Capture the cell that displays the provided text and extract its [x, y] central coordinate. 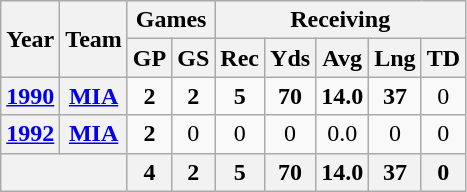
Receiving [340, 20]
Team [94, 39]
Avg [342, 58]
Rec [240, 58]
Year [30, 39]
4 [149, 172]
1990 [30, 96]
Yds [290, 58]
Games [170, 20]
Lng [395, 58]
GS [194, 58]
GP [149, 58]
0.0 [342, 134]
1992 [30, 134]
TD [443, 58]
